Provide the [X, Y] coordinate of the cell's center where the given text is located.  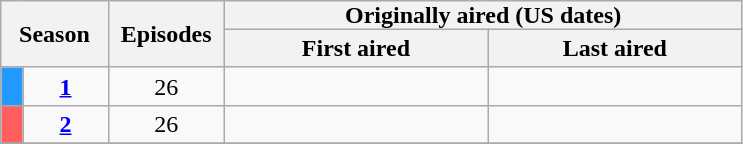
1 [66, 86]
Season [54, 34]
2 [66, 124]
Originally aired (US dates) [483, 15]
First aired [356, 48]
Last aired [615, 48]
Episodes [166, 34]
